For the text-containing cell, return its midpoint in (x, y) coordinate format. 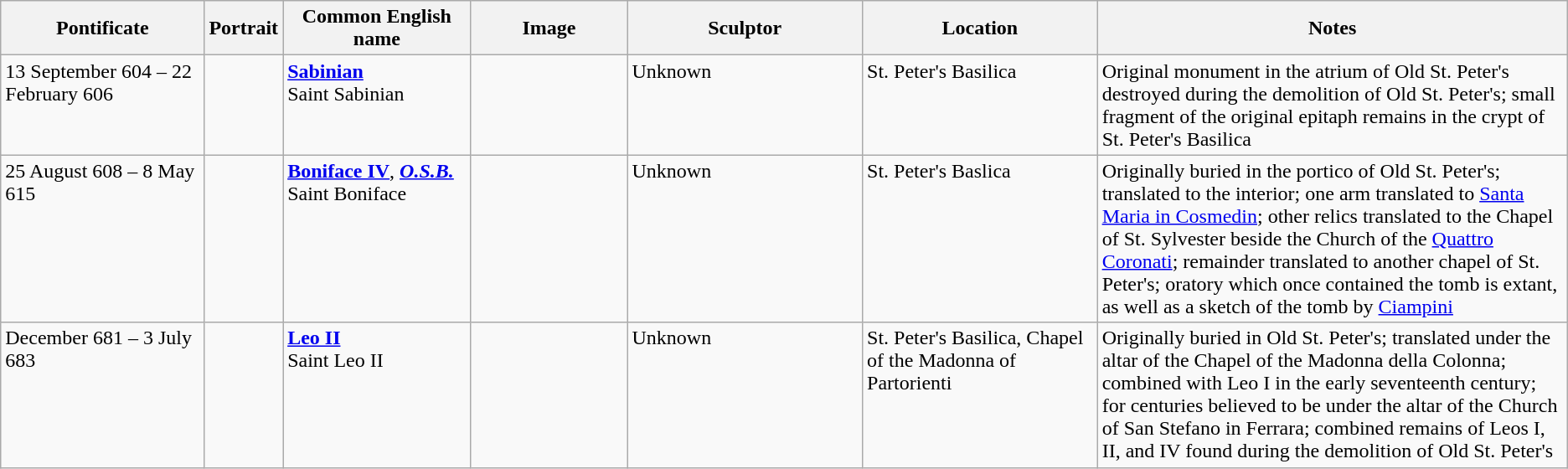
St. Peter's Basilica (980, 106)
13 September 604 – 22 February 606 (102, 106)
Portrait (244, 28)
SabinianSaint Sabinian (377, 106)
Common English name (377, 28)
December 681 – 3 July 683 (102, 395)
Pontificate (102, 28)
Sculptor (745, 28)
Leo IISaint Leo II (377, 395)
Image (549, 28)
St. Peter's Baslica (980, 239)
Location (980, 28)
Boniface IV, O.S.B.Saint Boniface (377, 239)
25 August 608 – 8 May 615 (102, 239)
St. Peter's Basilica, Chapel of the Madonna of Partorienti (980, 395)
Notes (1332, 28)
